Provide the (x, y) coordinate of the cell's center where the given text is located.  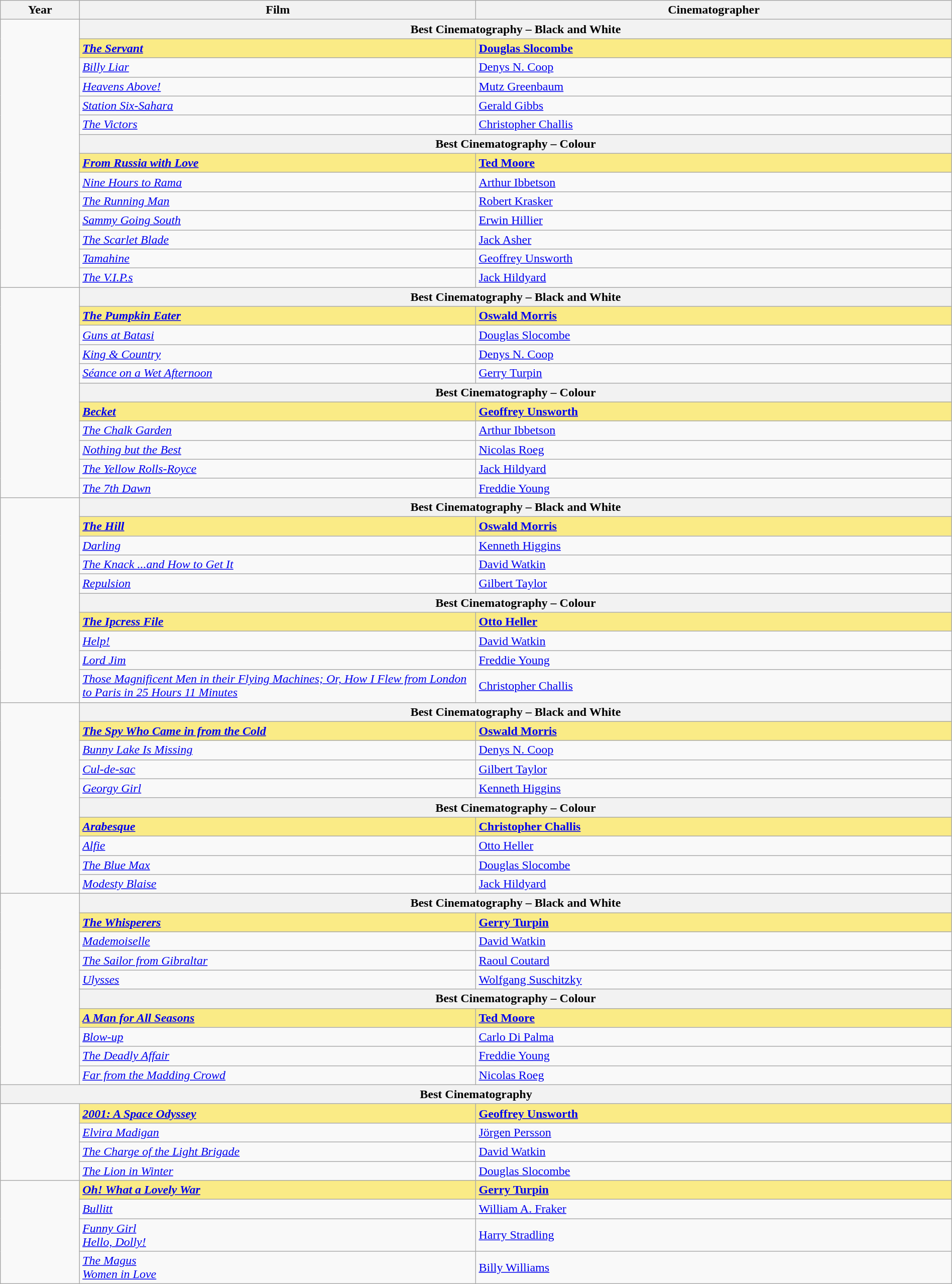
Billy Liar (278, 67)
Erwin Hillier (714, 220)
The Scarlet Blade (278, 240)
Arabesque (278, 826)
Blow-up (278, 1037)
The Yellow Rolls-Royce (278, 469)
The Spy Who Came in from the Cold (278, 731)
Cul-de-sac (278, 769)
Nothing but the Best (278, 450)
Station Six-Sahara (278, 105)
The Charge of the Light Brigade (278, 1151)
Those Magnificent Men in their Flying Machines; Or, How I Flew from London to Paris in 25 Hours 11 Minutes (278, 686)
The Chalk Garden (278, 431)
Robert Krasker (714, 201)
The Ipcress File (278, 622)
Cinematographer (714, 10)
The Victors (278, 125)
From Russia with Love (278, 163)
Elvira Madigan (278, 1132)
Wolfgang Suschitzky (714, 980)
The Knack ...and How to Get It (278, 565)
Far from the Madding Crowd (278, 1075)
Funny Girl Hello, Dolly! (278, 1235)
The V.I.P.s (278, 278)
The Deadly Affair (278, 1056)
Becket (278, 411)
Year (40, 10)
The Sailor from Gibraltar (278, 960)
Bullitt (278, 1209)
Mademoiselle (278, 941)
Gerald Gibbs (714, 105)
Repulsion (278, 584)
Oh! What a Lovely War (278, 1190)
Nine Hours to Rama (278, 182)
The Blue Max (278, 865)
Ulysses (278, 980)
Heavens Above! (278, 86)
The 7th Dawn (278, 488)
The Running Man (278, 201)
Tamahine (278, 259)
Carlo Di Palma (714, 1037)
Help! (278, 641)
Bunny Lake Is Missing (278, 750)
Raoul Coutard (714, 960)
Guns at Batasi (278, 335)
Billy Williams (714, 1268)
Darling (278, 545)
Alfie (278, 845)
The Pumpkin Eater (278, 316)
2001: A Space Odyssey (278, 1113)
Jack Asher (714, 240)
The Whisperers (278, 922)
Harry Stradling (714, 1235)
Modesty Blaise (278, 884)
Séance on a Wet Afternoon (278, 373)
The Servant (278, 48)
Jörgen Persson (714, 1132)
William A. Fraker (714, 1209)
Sammy Going South (278, 220)
A Man for All Seasons (278, 1018)
The Magus Women in Love (278, 1268)
The Lion in Winter (278, 1171)
Film (278, 10)
The Hill (278, 526)
King & Country (278, 354)
Georgy Girl (278, 788)
Lord Jim (278, 660)
Best Cinematography (476, 1094)
Mutz Greenbaum (714, 86)
